Extract the (X, Y) coordinate from the center of the cell holding the provided text.  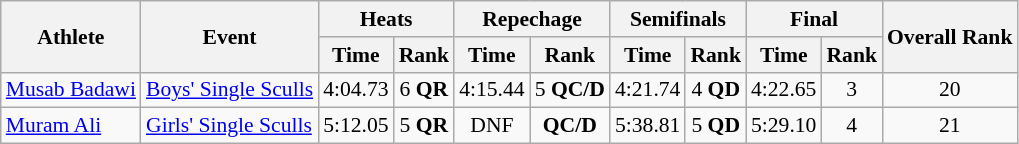
Heats (386, 19)
4 QD (716, 90)
Athlete (71, 36)
Repechage (532, 19)
21 (950, 126)
4:21.74 (648, 90)
5:12.05 (356, 126)
Musab Badawi (71, 90)
Girls' Single Sculls (230, 126)
3 (852, 90)
Final (814, 19)
5:29.10 (784, 126)
20 (950, 90)
Boys' Single Sculls (230, 90)
QC/D (570, 126)
Event (230, 36)
4:04.73 (356, 90)
6 QR (424, 90)
5 QR (424, 126)
Semifinals (678, 19)
Muram Ali (71, 126)
5 QD (716, 126)
DNF (492, 126)
5:38.81 (648, 126)
4:22.65 (784, 90)
Overall Rank (950, 36)
5 QC/D (570, 90)
4 (852, 126)
4:15.44 (492, 90)
